Pinpoint the cell where the given text exists, returning its (x, y) midpoint coordinate. 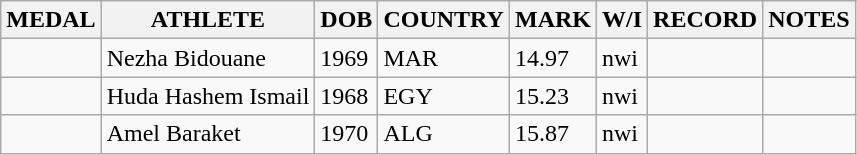
Nezha Bidouane (208, 58)
Huda Hashem Ismail (208, 96)
ALG (444, 134)
MEDAL (51, 20)
EGY (444, 96)
MARK (552, 20)
COUNTRY (444, 20)
NOTES (809, 20)
MAR (444, 58)
1969 (346, 58)
Amel Baraket (208, 134)
ATHLETE (208, 20)
RECORD (706, 20)
W/I (622, 20)
15.23 (552, 96)
15.87 (552, 134)
14.97 (552, 58)
DOB (346, 20)
1968 (346, 96)
1970 (346, 134)
